From the cell containing the given text, extract its center point as [x, y] coordinate. 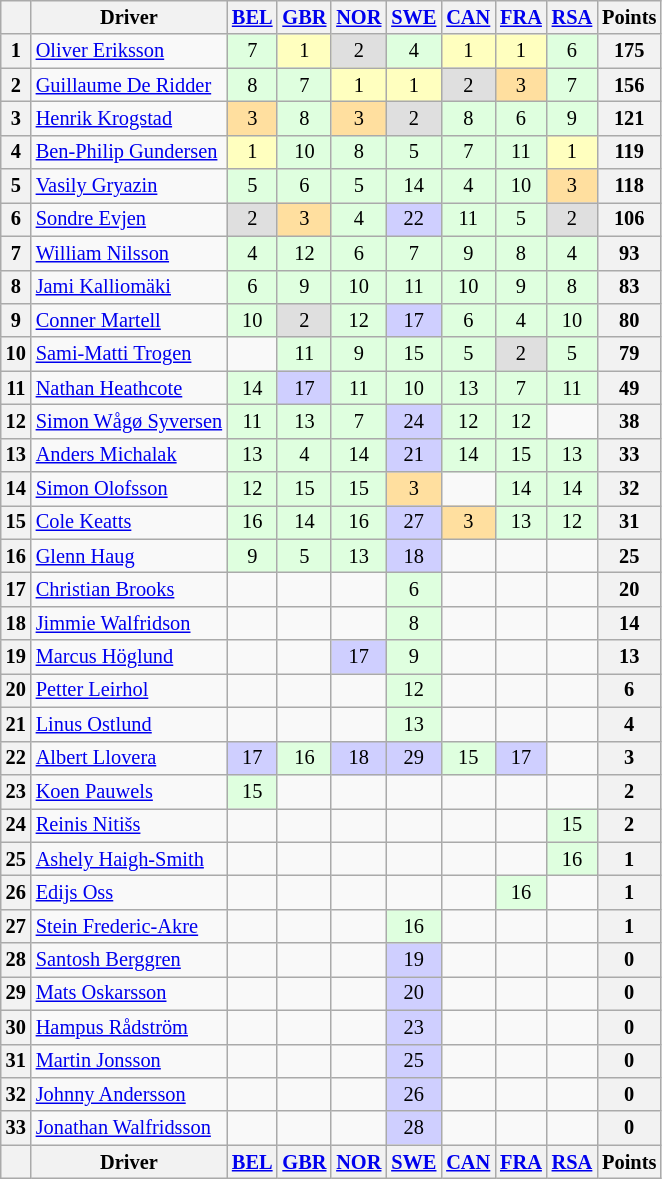
Mats Oskarsson [129, 993]
Oliver Eriksson [129, 51]
Ben-Philip Gundersen [129, 152]
30 [16, 1027]
Jami Kalliomäki [129, 287]
156 [629, 85]
William Nilsson [129, 253]
Marcus Höglund [129, 657]
106 [629, 219]
Henrik Krogstad [129, 118]
Simon Olofsson [129, 489]
Simon Wågø Syversen [129, 421]
Cole Keatts [129, 522]
83 [629, 287]
79 [629, 354]
Petter Leirhol [129, 690]
Christian Brooks [129, 589]
Hampus Rådström [129, 1027]
119 [629, 152]
121 [629, 118]
93 [629, 253]
49 [629, 388]
Koen Pauwels [129, 791]
Reinis Nitišs [129, 825]
Linus Ostlund [129, 724]
Jimmie Walfridson [129, 623]
Albert Llovera [129, 758]
Edijs Oss [129, 892]
118 [629, 186]
175 [629, 51]
Anders Michalak [129, 455]
Ashely Haigh-Smith [129, 859]
Stein Frederic-Akre [129, 926]
Johnny Andersson [129, 1094]
Guillaume De Ridder [129, 85]
Martin Jonsson [129, 1061]
Santosh Berggren [129, 960]
Vasily Gryazin [129, 186]
Jonathan Walfridsson [129, 1128]
Glenn Haug [129, 556]
Nathan Heathcote [129, 388]
38 [629, 421]
Sami-Matti Trogen [129, 354]
80 [629, 320]
Conner Martell [129, 320]
Sondre Evjen [129, 219]
